Capture the cell that displays the provided text and extract its (x, y) central coordinate. 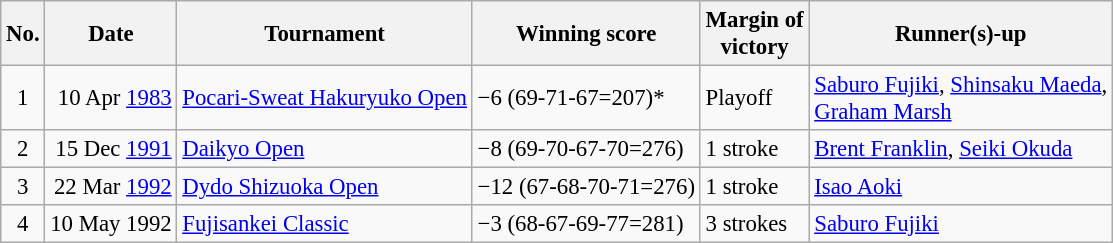
2 (23, 149)
Winning score (586, 34)
4 (23, 224)
3 strokes (754, 224)
Tournament (324, 34)
−6 (69-71-67=207)* (586, 98)
−3 (68-67-69-77=281) (586, 224)
Saburo Fujiki (961, 224)
3 (23, 187)
Dydo Shizuoka Open (324, 187)
Date (111, 34)
Runner(s)-up (961, 34)
−8 (69-70-67-70=276) (586, 149)
−12 (67-68-70-71=276) (586, 187)
Margin ofvictory (754, 34)
Brent Franklin, Seiki Okuda (961, 149)
10 May 1992 (111, 224)
1 (23, 98)
No. (23, 34)
Playoff (754, 98)
22 Mar 1992 (111, 187)
Fujisankei Classic (324, 224)
Saburo Fujiki, Shinsaku Maeda, Graham Marsh (961, 98)
Isao Aoki (961, 187)
Pocari-Sweat Hakuryuko Open (324, 98)
Daikyo Open (324, 149)
10 Apr 1983 (111, 98)
15 Dec 1991 (111, 149)
